Return (X, Y) of the center of cell containing provided text 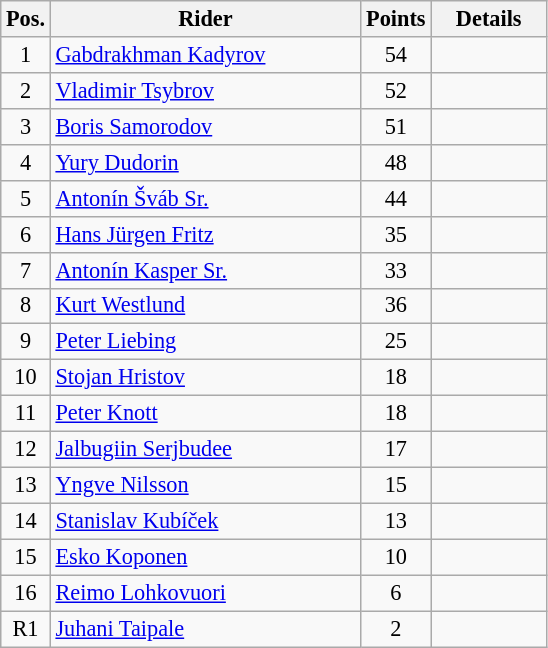
8 (26, 306)
Vladimir Tsybrov (205, 90)
Yngve Nilsson (205, 485)
Details (488, 19)
5 (26, 198)
R1 (26, 629)
12 (26, 450)
Gabdrakhman Kadyrov (205, 55)
Rider (205, 19)
51 (396, 126)
17 (396, 450)
54 (396, 55)
Kurt Westlund (205, 306)
16 (26, 593)
33 (396, 270)
4 (26, 162)
11 (26, 414)
9 (26, 342)
Pos. (26, 19)
Reimo Lohkovuori (205, 593)
Juhani Taipale (205, 629)
Peter Liebing (205, 342)
Jalbugiin Serjbudee (205, 450)
36 (396, 306)
1 (26, 55)
Hans Jürgen Fritz (205, 234)
Antonín Kasper Sr. (205, 270)
Points (396, 19)
Boris Samorodov (205, 126)
Stojan Hristov (205, 378)
35 (396, 234)
48 (396, 162)
7 (26, 270)
Esko Koponen (205, 557)
14 (26, 521)
52 (396, 90)
Antonín Šváb Sr. (205, 198)
25 (396, 342)
Peter Knott (205, 414)
44 (396, 198)
Yury Dudorin (205, 162)
Stanislav Kubíček (205, 521)
3 (26, 126)
